Return (X, Y) of the center of cell containing provided text 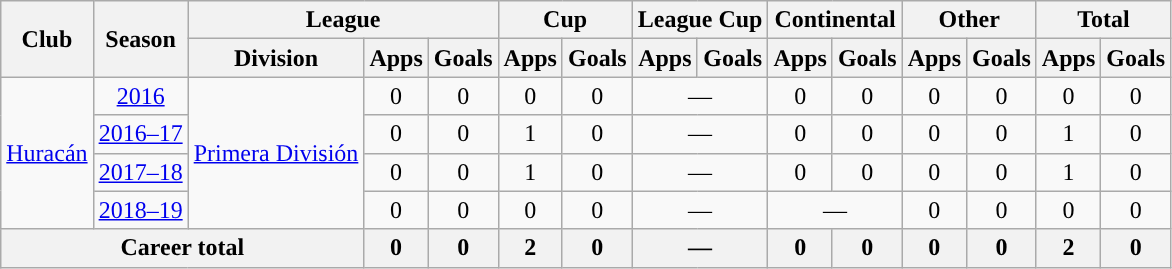
Cup (565, 20)
2017–18 (140, 172)
2016 (140, 96)
Season (140, 39)
Huracán (47, 153)
League Cup (700, 20)
Career total (182, 248)
League (343, 20)
Division (276, 58)
2018–19 (140, 210)
Continental (835, 20)
Club (47, 39)
Total (1103, 20)
2016–17 (140, 134)
Primera División (276, 153)
Other (969, 20)
